Scan for the cell matching the given text and deliver its (x, y) coordinate at center. 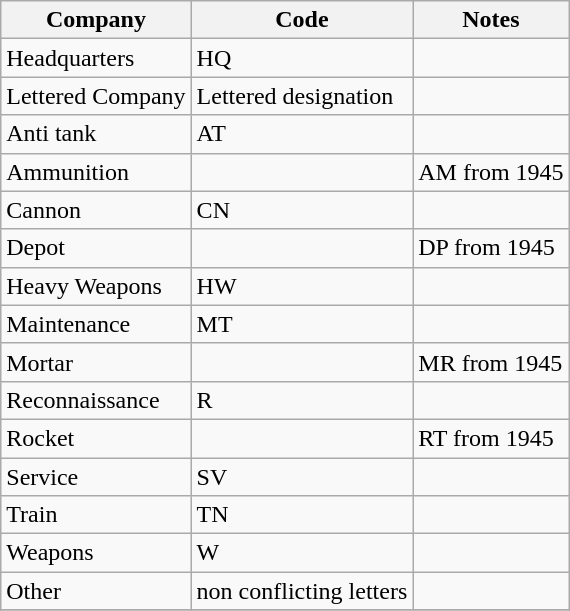
Anti tank (96, 134)
Lettered designation (302, 96)
R (302, 400)
Service (96, 477)
Code (302, 20)
SV (302, 477)
HQ (302, 58)
Mortar (96, 362)
AM from 1945 (491, 172)
MR from 1945 (491, 362)
W (302, 553)
HW (302, 286)
MT (302, 324)
Other (96, 591)
non conflicting letters (302, 591)
RT from 1945 (491, 438)
Reconnaissance (96, 400)
Lettered Company (96, 96)
Headquarters (96, 58)
Ammunition (96, 172)
Weapons (96, 553)
Train (96, 515)
TN (302, 515)
CN (302, 210)
DP from 1945 (491, 248)
Rocket (96, 438)
Maintenance (96, 324)
Company (96, 20)
Cannon (96, 210)
AT (302, 134)
Heavy Weapons (96, 286)
Notes (491, 20)
Depot (96, 248)
